Output the (X, Y) coordinate of the center of the cell containing the given text.  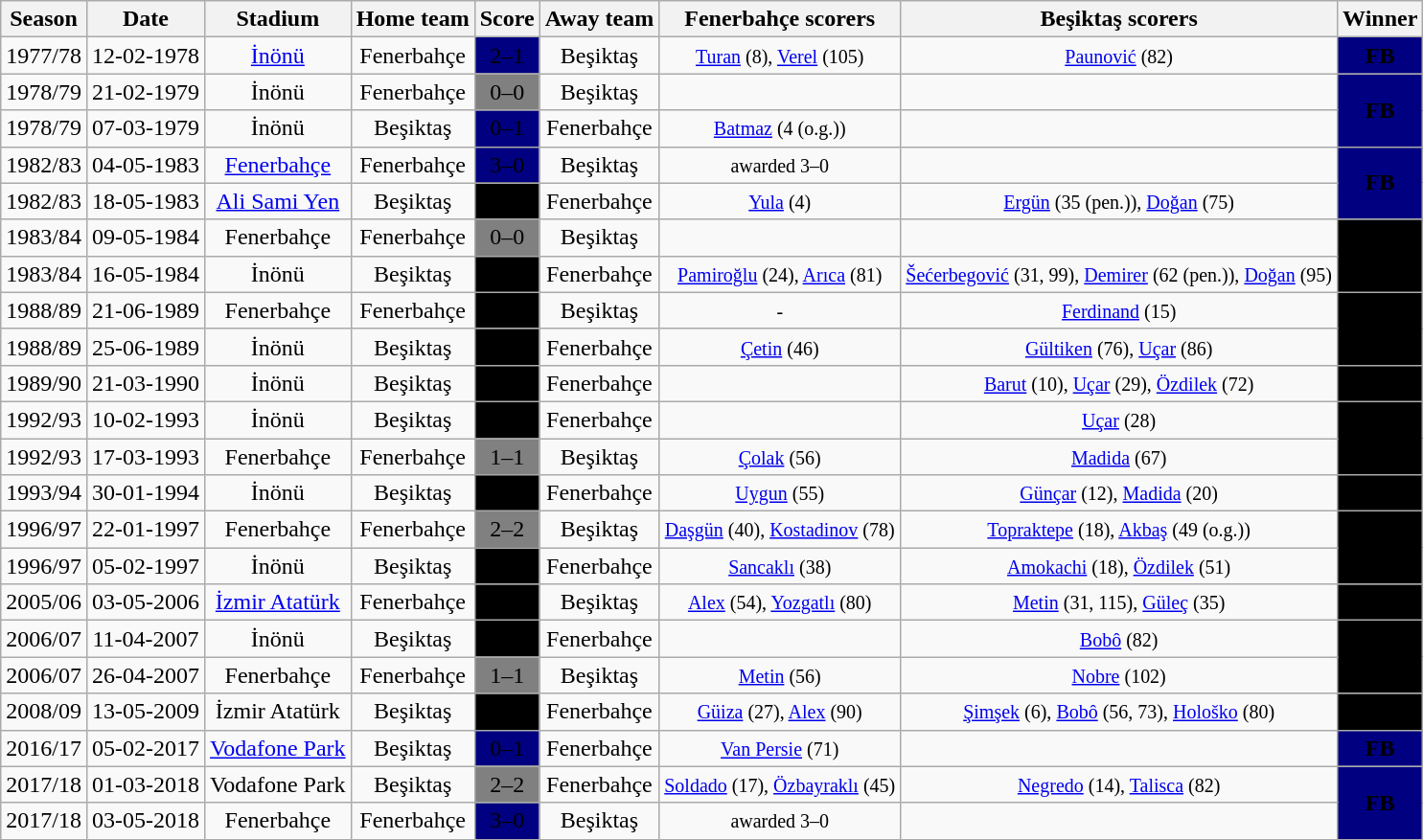
Metin (31, 115), Güleç (35) (1119, 602)
Barut (10), Uçar (29), Özdilek (72) (1119, 383)
- (780, 310)
25-06-1989 (146, 347)
Günçar (12), Madida (20) (1119, 493)
Paunović (82) (1119, 56)
Pamiroğlu (24), Arıca (81) (780, 274)
Winner (1380, 19)
2016/17 (44, 748)
Ferdinand (15) (1119, 310)
01-03-2018 (146, 784)
04-05-1983 (146, 165)
18-05-1983 (146, 201)
Yula (4) (780, 201)
1977/78 (44, 56)
21-02-1979 (146, 92)
Uçar (28) (1119, 420)
Šećerbegović (31, 99), Demirer (62 (pen.)), Doğan (95) (1119, 274)
1989/90 (44, 383)
Away team (600, 19)
Şimşek (6), Bobô (56, 73), Hološko (80) (1119, 712)
Date (146, 19)
12-02-1978 (146, 56)
09-05-1984 (146, 238)
05-02-1997 (146, 566)
Bobô (82) (1119, 639)
2–3 (507, 602)
Turan (8), Verel (105) (780, 56)
Daşgün (40), Kostadinov (78) (780, 530)
Soldado (17), Özbayraklı (45) (780, 784)
Batmaz (4 (o.g.)) (780, 128)
Amokachi (18), Özdilek (51) (1119, 566)
16-05-1984 (146, 274)
17-03-1993 (146, 457)
1993/94 (44, 493)
03-05-2018 (146, 821)
03-05-2006 (146, 602)
2005/06 (44, 602)
21-06-1989 (146, 310)
Topraktepe (18), Akbaş (49 (o.g.)) (1119, 530)
Van Persie (71) (780, 748)
Çolak (56) (780, 457)
Alex (54), Yozgatlı (80) (780, 602)
Season (44, 19)
22-01-1997 (146, 530)
Çetin (46) (780, 347)
Negredo (14), Talisca (82) (1119, 784)
Sancaklı (38) (780, 566)
Fenerbahçe scorers (780, 19)
21-03-1990 (146, 383)
2008/09 (44, 712)
Nobre (102) (1119, 675)
Ergün (35 (pen.)), Doğan (75) (1119, 201)
Beşiktaş scorers (1119, 19)
Ali Sami Yen (278, 201)
Score (507, 19)
Home team (412, 19)
11-04-2007 (146, 639)
07-03-1979 (146, 128)
Madida (67) (1119, 457)
Stadium (278, 19)
Metin (56) (780, 675)
Güiza (27), Alex (90) (780, 712)
10-02-1993 (146, 420)
05-02-2017 (146, 748)
13-05-2009 (146, 712)
26-04-2007 (146, 675)
Gültiken (76), Uçar (86) (1119, 347)
Uygun (55) (780, 493)
30-01-1994 (146, 493)
